Provide the (X, Y) coordinate of the cell's center where the given text is located.  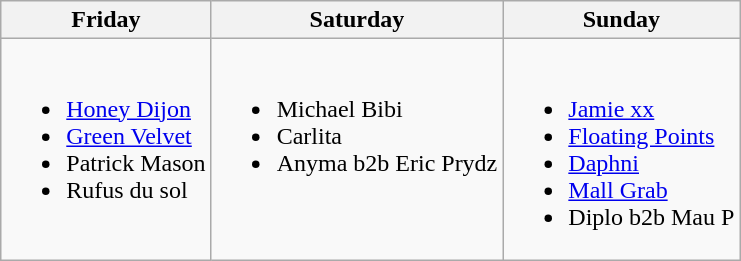
Sunday (622, 20)
Michael BibiCarlitaAnyma b2b Eric Prydz (357, 150)
Jamie xxFloating PointsDaphniMall GrabDiplo b2b Mau P (622, 150)
Saturday (357, 20)
Honey DijonGreen VelvetPatrick MasonRufus du sol (106, 150)
Friday (106, 20)
